Capture the cell that displays the provided text and extract its [X, Y] central coordinate. 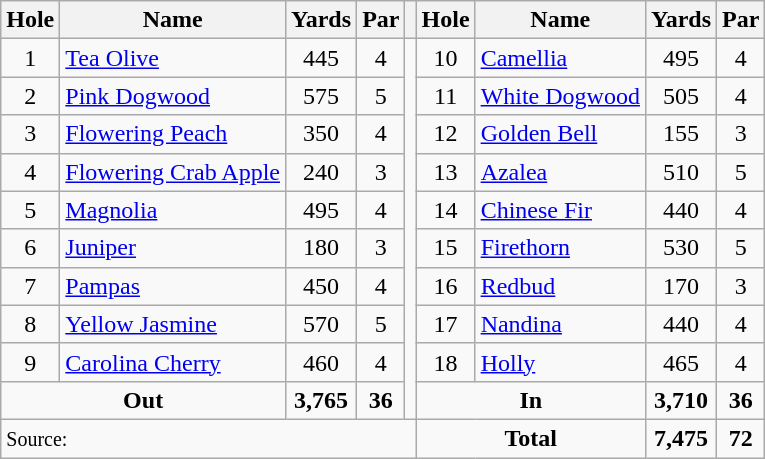
12 [446, 134]
Pink Dogwood [173, 96]
Yellow Jasmine [173, 324]
Juniper [173, 248]
Chinese Fir [560, 210]
Holly [560, 362]
In [530, 400]
570 [322, 324]
16 [446, 286]
350 [322, 134]
6 [30, 248]
155 [680, 134]
Flowering Peach [173, 134]
240 [322, 172]
13 [446, 172]
Flowering Crab Apple [173, 172]
2 [30, 96]
72 [741, 438]
8 [30, 324]
Pampas [173, 286]
11 [446, 96]
Carolina Cherry [173, 362]
505 [680, 96]
Magnolia [173, 210]
Firethorn [560, 248]
460 [322, 362]
3,710 [680, 400]
Redbud [560, 286]
445 [322, 58]
White Dogwood [560, 96]
465 [680, 362]
450 [322, 286]
3,765 [322, 400]
170 [680, 286]
9 [30, 362]
14 [446, 210]
1 [30, 58]
18 [446, 362]
530 [680, 248]
180 [322, 248]
Azalea [560, 172]
10 [446, 58]
7 [30, 286]
7,475 [680, 438]
575 [322, 96]
Out [144, 400]
Nandina [560, 324]
Camellia [560, 58]
Source: [208, 438]
Golden Bell [560, 134]
15 [446, 248]
Tea Olive [173, 58]
510 [680, 172]
17 [446, 324]
Total [530, 438]
